Output the [X, Y] coordinate of the center of the cell containing the given text.  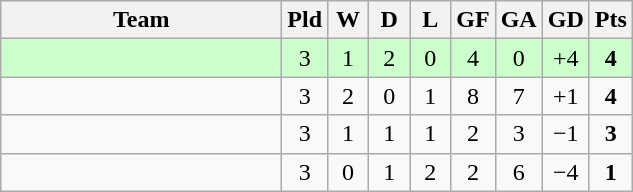
−1 [566, 134]
W [348, 20]
D [390, 20]
Pld [305, 20]
+4 [566, 58]
6 [518, 172]
GA [518, 20]
Pts [610, 20]
−4 [566, 172]
L [430, 20]
7 [518, 96]
GF [473, 20]
8 [473, 96]
Team [142, 20]
GD [566, 20]
+1 [566, 96]
